Capture the cell that displays the provided text and extract its (x, y) central coordinate. 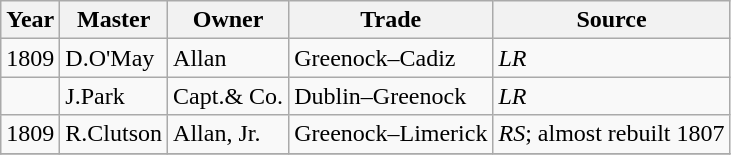
Allan (228, 58)
Master (114, 20)
R.Clutson (114, 134)
Year (30, 20)
Source (612, 20)
Owner (228, 20)
Dublin–Greenock (391, 96)
RS; almost rebuilt 1807 (612, 134)
J.Park (114, 96)
Greenock–Cadiz (391, 58)
Trade (391, 20)
Greenock–Limerick (391, 134)
Capt.& Co. (228, 96)
D.O'May (114, 58)
Allan, Jr. (228, 134)
